Locate the cell with the specified text and output its (x, y) center coordinate. 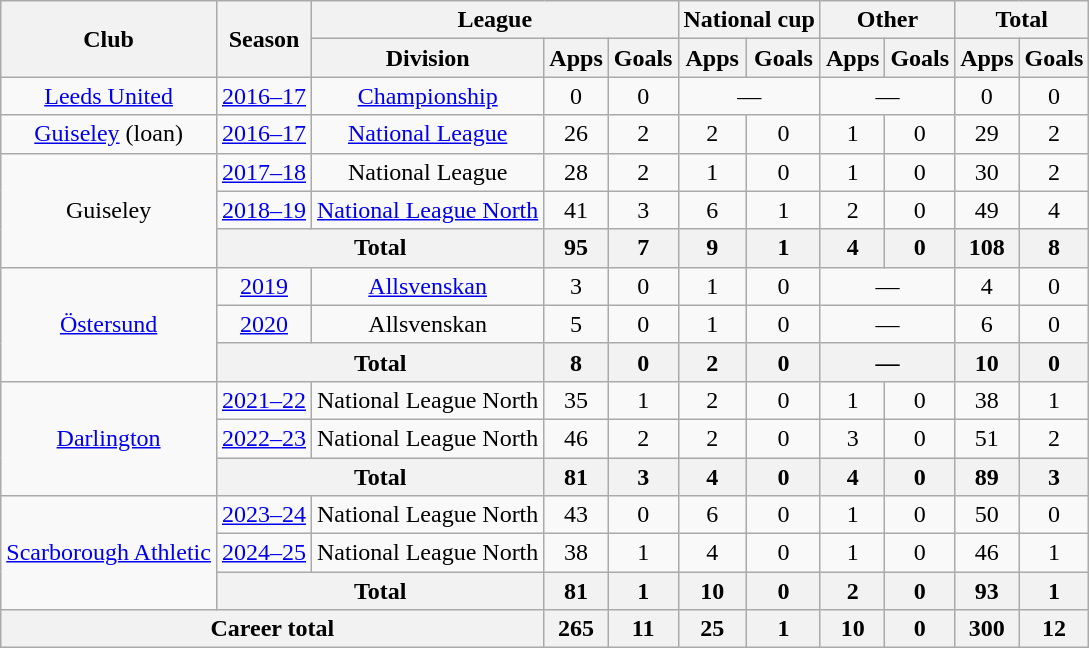
Other (887, 20)
National cup (749, 20)
29 (987, 134)
2022–23 (264, 438)
26 (576, 134)
49 (987, 210)
Guiseley (109, 210)
Östersund (109, 324)
12 (1054, 629)
35 (576, 400)
Guiseley (loan) (109, 134)
108 (987, 248)
Scarborough Athletic (109, 553)
9 (712, 248)
Championship (428, 96)
28 (576, 172)
2024–25 (264, 553)
41 (576, 210)
25 (712, 629)
93 (987, 591)
League (495, 20)
Club (109, 39)
11 (643, 629)
30 (987, 172)
Leeds United (109, 96)
2019 (264, 286)
2017–18 (264, 172)
51 (987, 438)
2020 (264, 324)
43 (576, 515)
2018–19 (264, 210)
50 (987, 515)
2023–24 (264, 515)
Darlington (109, 438)
7 (643, 248)
Division (428, 58)
89 (987, 477)
5 (576, 324)
2021–22 (264, 400)
95 (576, 248)
300 (987, 629)
Career total (272, 629)
265 (576, 629)
Season (264, 39)
